Detect which cell encompasses the target text, then output its (x, y) center coordinate. 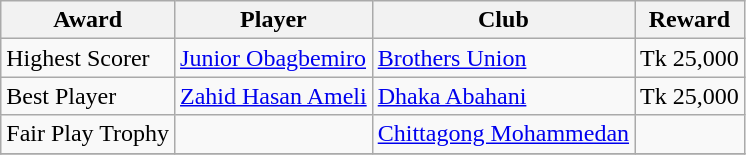
Junior Obagbemiro (274, 58)
Award (88, 20)
Zahid Hasan Ameli (274, 96)
Reward (690, 20)
Best Player (88, 96)
Fair Play Trophy (88, 134)
Club (503, 20)
Player (274, 20)
Highest Scorer (88, 58)
Dhaka Abahani (503, 96)
Chittagong Mohammedan (503, 134)
Brothers Union (503, 58)
